Output the [X, Y] coordinate of the center of the cell containing the given text.  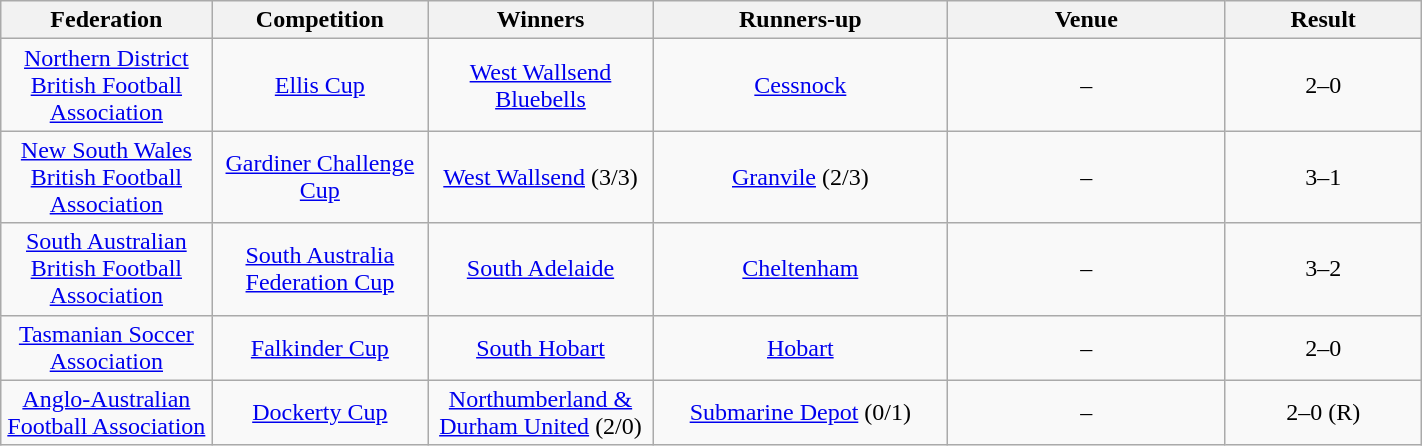
2–0 (R) [1323, 412]
West Wallsend Bluebells [540, 85]
South Australia Federation Cup [320, 269]
Result [1323, 20]
Ellis Cup [320, 85]
Northumberland & Durham United (2/0) [540, 412]
New South Wales British Football Association [106, 177]
Runners-up [800, 20]
Northern District British Football Association [106, 85]
Gardiner Challenge Cup [320, 177]
South Adelaide [540, 269]
Falkinder Cup [320, 348]
Anglo-Australian Football Association [106, 412]
Dockerty Cup [320, 412]
3–1 [1323, 177]
Hobart [800, 348]
West Wallsend (3/3) [540, 177]
Submarine Depot (0/1) [800, 412]
Venue [1086, 20]
Cheltenham [800, 269]
South Hobart [540, 348]
Federation [106, 20]
South Australian British Football Association [106, 269]
Winners [540, 20]
Competition [320, 20]
Tasmanian Soccer Association [106, 348]
Cessnock [800, 85]
Granvile (2/3) [800, 177]
3–2 [1323, 269]
